For the text-containing cell, return its midpoint in (x, y) coordinate format. 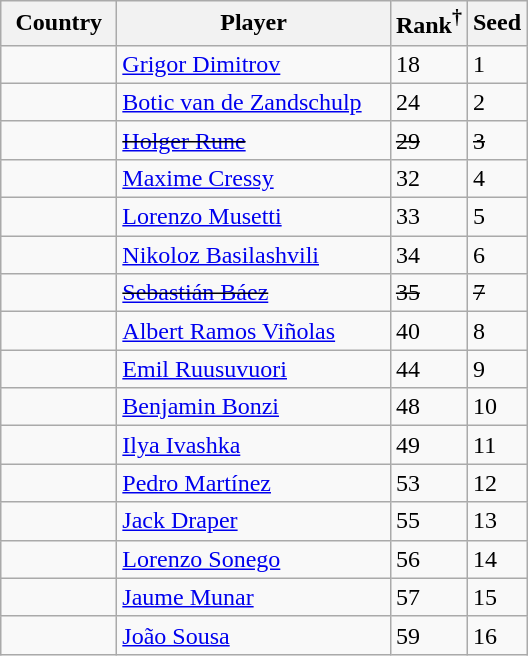
59 (428, 635)
João Sousa (254, 635)
55 (428, 521)
3 (496, 140)
32 (428, 178)
Seed (496, 24)
35 (428, 293)
8 (496, 331)
Lorenzo Sonego (254, 559)
Ilya Ivashka (254, 445)
34 (428, 255)
Maxime Cressy (254, 178)
9 (496, 369)
4 (496, 178)
Player (254, 24)
44 (428, 369)
6 (496, 255)
Albert Ramos Viñolas (254, 331)
Rank† (428, 24)
Nikoloz Basilashvili (254, 255)
12 (496, 483)
57 (428, 597)
49 (428, 445)
40 (428, 331)
Grigor Dimitrov (254, 64)
Emil Ruusuvuori (254, 369)
Benjamin Bonzi (254, 407)
7 (496, 293)
1 (496, 64)
56 (428, 559)
53 (428, 483)
29 (428, 140)
15 (496, 597)
Sebastián Báez (254, 293)
Lorenzo Musetti (254, 217)
33 (428, 217)
2 (496, 102)
10 (496, 407)
Botic van de Zandschulp (254, 102)
13 (496, 521)
48 (428, 407)
Holger Rune (254, 140)
Jack Draper (254, 521)
24 (428, 102)
Pedro Martínez (254, 483)
14 (496, 559)
Jaume Munar (254, 597)
5 (496, 217)
Country (59, 24)
16 (496, 635)
18 (428, 64)
11 (496, 445)
